Find where the given text appears and provide that cell's center as [X, Y] coordinate. 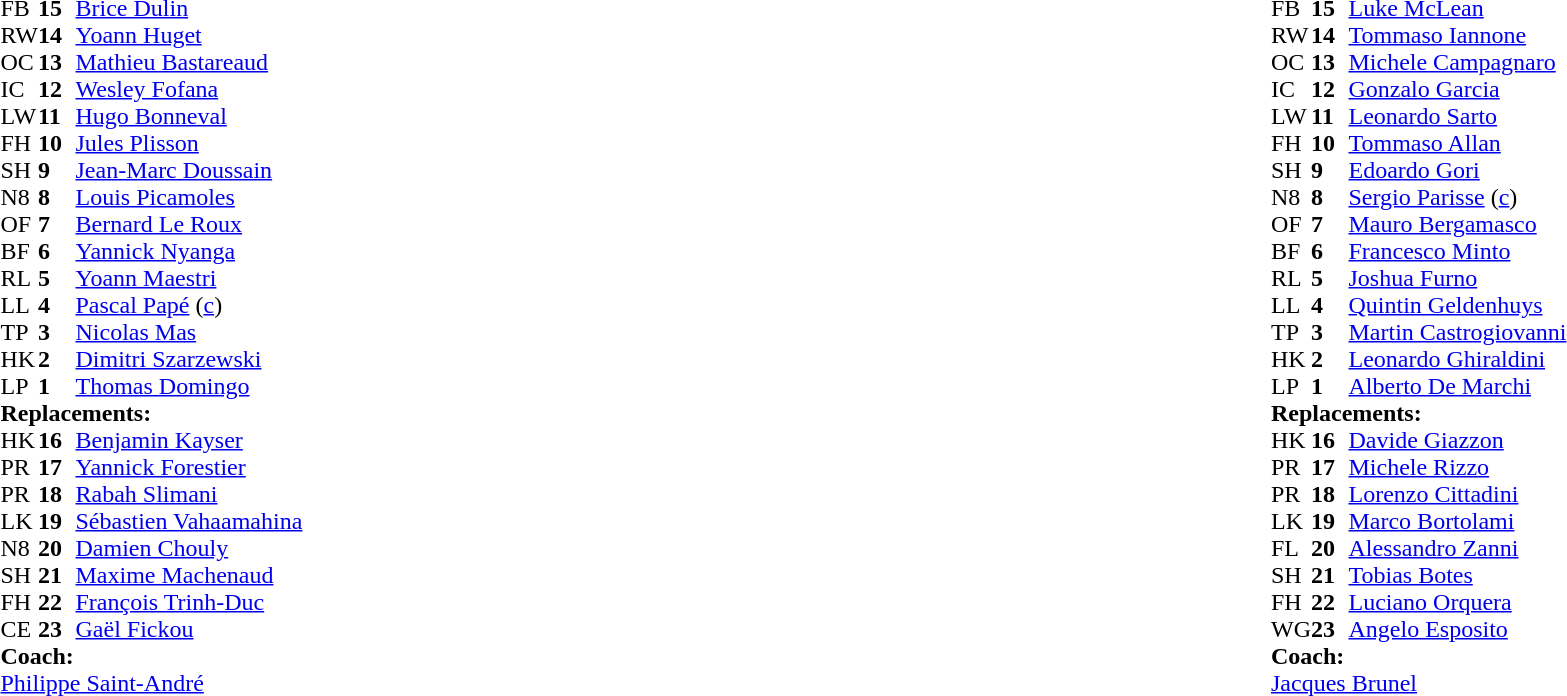
Rabah Slimani [190, 494]
WG [1291, 630]
Davide Giazzon [1457, 440]
Alberto De Marchi [1457, 386]
Joshua Furno [1457, 278]
Jules Plisson [190, 144]
Marco Bortolami [1457, 522]
Wesley Fofana [190, 90]
Michele Rizzo [1457, 468]
Quintin Geldenhuys [1457, 306]
Martin Castrogiovanni [1457, 332]
Francesco Minto [1457, 252]
Mauro Bergamasco [1457, 224]
Damien Chouly [190, 548]
Tommaso Iannone [1457, 36]
Sébastien Vahaamahina [190, 522]
Edoardo Gori [1457, 170]
Jean-Marc Doussain [190, 170]
Tommaso Allan [1457, 144]
Sergio Parisse (c) [1457, 198]
Leonardo Ghiraldini [1457, 360]
Benjamin Kayser [190, 440]
Michele Campagnaro [1457, 62]
Pascal Papé (c) [190, 306]
Lorenzo Cittadini [1457, 494]
Gaël Fickou [190, 630]
Dimitri Szarzewski [190, 360]
CE [19, 630]
Thomas Domingo [190, 386]
Bernard Le Roux [190, 224]
Nicolas Mas [190, 332]
Luciano Orquera [1457, 602]
FL [1291, 548]
Yoann Maestri [190, 278]
Leonardo Sarto [1457, 116]
Hugo Bonneval [190, 116]
Angelo Esposito [1457, 630]
Yannick Nyanga [190, 252]
Alessandro Zanni [1457, 548]
Louis Picamoles [190, 198]
Mathieu Bastareaud [190, 62]
Gonzalo Garcia [1457, 90]
Yannick Forestier [190, 468]
François Trinh-Duc [190, 602]
Maxime Machenaud [190, 576]
Yoann Huget [190, 36]
Tobias Botes [1457, 576]
